Identify which cell holds the provided text, then report its [X, Y] central coordinate. 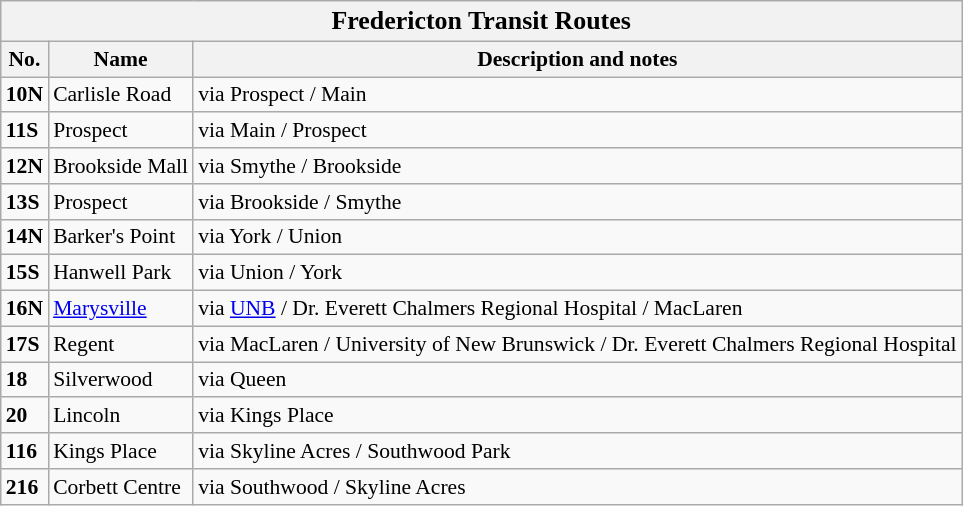
Marysville [120, 309]
via Main / Prospect [577, 131]
via Queen [577, 380]
Fredericton Transit Routes [482, 21]
via Brookside / Smythe [577, 202]
11S [24, 131]
216 [24, 487]
Carlisle Road [120, 95]
10N [24, 95]
via MacLaren / University of New Brunswick / Dr. Everett Chalmers Regional Hospital [577, 344]
Lincoln [120, 416]
Barker's Point [120, 237]
via UNB / Dr. Everett Chalmers Regional Hospital / MacLaren [577, 309]
Corbett Centre [120, 487]
Silverwood [120, 380]
Hanwell Park [120, 273]
via Kings Place [577, 416]
116 [24, 451]
Name [120, 59]
Description and notes [577, 59]
via Southwood / Skyline Acres [577, 487]
via York / Union [577, 237]
13S [24, 202]
via Skyline Acres / Southwood Park [577, 451]
18 [24, 380]
via Union / York [577, 273]
No. [24, 59]
20 [24, 416]
via Prospect / Main [577, 95]
Brookside Mall [120, 166]
12N [24, 166]
15S [24, 273]
Kings Place [120, 451]
14N [24, 237]
16N [24, 309]
17S [24, 344]
Regent [120, 344]
via Smythe / Brookside [577, 166]
